Provide the [x, y] coordinate of the cell's center where the given text is located.  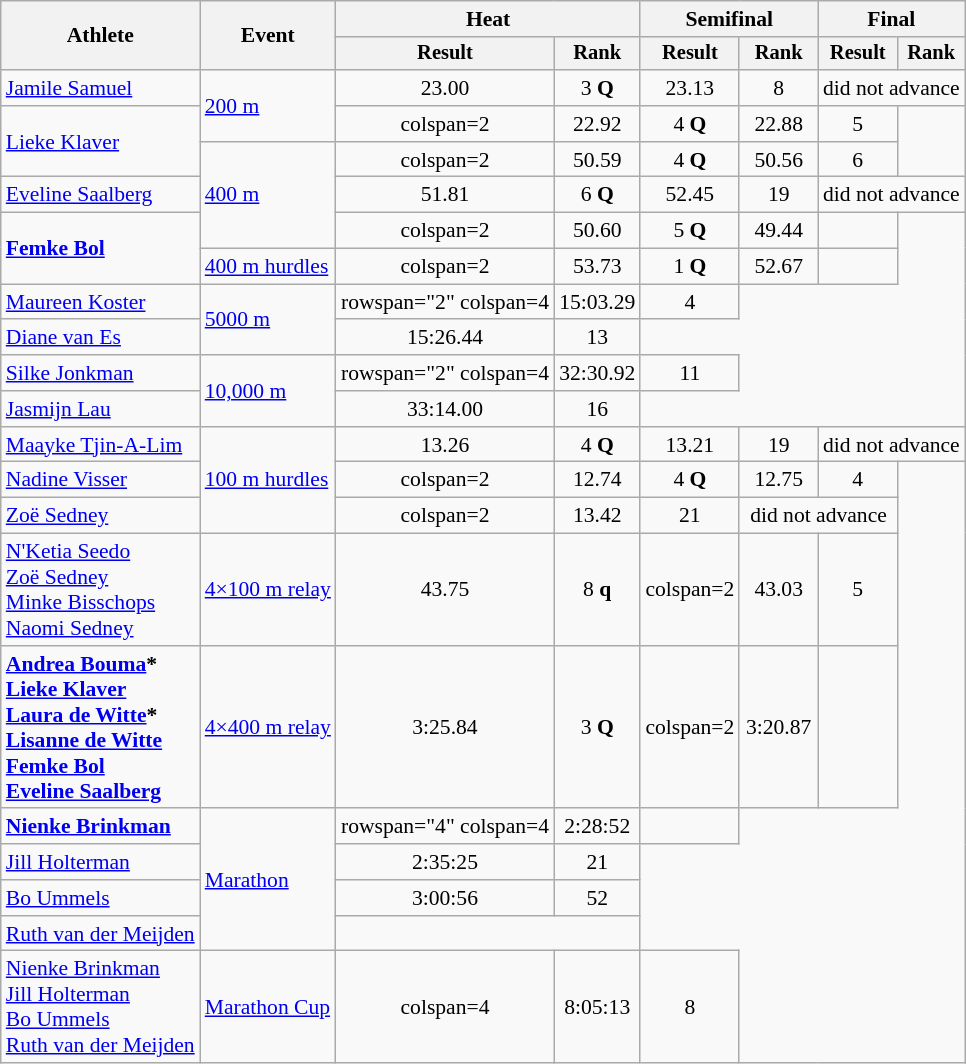
Bo Ummels [100, 898]
52.45 [690, 195]
43.03 [778, 590]
Athlete [100, 36]
3:25.84 [445, 728]
Silke Jonkman [100, 373]
Marathon Cup [268, 1007]
Semifinal [729, 19]
43.75 [445, 590]
23.13 [690, 88]
12.74 [597, 480]
100 m hurdles [268, 480]
15:03.29 [597, 302]
Maureen Koster [100, 302]
Final [892, 19]
50.60 [597, 231]
13.42 [597, 516]
13 [597, 338]
Maayke Tjin-A-Lim [100, 445]
53.73 [597, 267]
Jasmijn Lau [100, 409]
6 [858, 160]
Jamile Samuel [100, 88]
Diane van Es [100, 338]
3:20.87 [778, 728]
13.21 [690, 445]
rowspan="4" colspan=4 [445, 827]
13.26 [445, 445]
3:00:56 [445, 898]
Nienke Brinkman [100, 827]
2:35:25 [445, 862]
32:30.92 [597, 373]
8:05:13 [597, 1007]
23.00 [445, 88]
50.56 [778, 160]
Marathon [268, 880]
5000 m [268, 320]
Eveline Saalberg [100, 195]
50.59 [597, 160]
11 [690, 373]
4×100 m relay [268, 590]
Nadine Visser [100, 480]
52.67 [778, 267]
52 [597, 898]
Nienke BrinkmanJill HoltermanBo UmmelsRuth van der Meijden [100, 1007]
1 Q [690, 267]
15:26.44 [445, 338]
200 m [268, 106]
49.44 [778, 231]
33:14.00 [445, 409]
N'Ketia SeedoZoë SedneyMinke BisschopsNaomi Sedney [100, 590]
Jill Holterman [100, 862]
2:28:52 [597, 827]
5 Q [690, 231]
400 m hurdles [268, 267]
51.81 [445, 195]
Andrea Bouma*Lieke KlaverLaura de Witte*Lisanne de WitteFemke BolEveline Saalberg [100, 728]
16 [597, 409]
22.88 [778, 124]
6 Q [597, 195]
22.92 [597, 124]
10,000 m [268, 390]
Femke Bol [100, 248]
Heat [488, 19]
Ruth van der Meijden [100, 934]
400 m [268, 196]
Lieke Klaver [100, 142]
12.75 [778, 480]
4×400 m relay [268, 728]
8 q [597, 590]
Zoë Sedney [100, 516]
Event [268, 36]
colspan=4 [445, 1007]
